Locate the cell with the specified text and output its [X, Y] center coordinate. 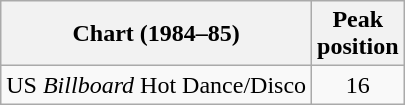
Peakposition [358, 34]
US Billboard Hot Dance/Disco [156, 85]
16 [358, 85]
Chart (1984–85) [156, 34]
